Identify which cell holds the provided text, then report its (x, y) central coordinate. 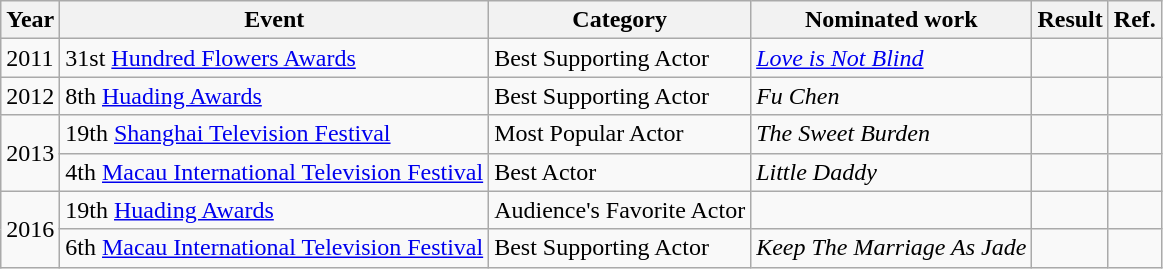
Year (30, 20)
Category (620, 20)
Most Popular Actor (620, 134)
6th Macau International Television Festival (274, 248)
Keep The Marriage As Jade (892, 248)
Nominated work (892, 20)
The Sweet Burden (892, 134)
Best Actor (620, 172)
Ref. (1134, 20)
Audience's Favorite Actor (620, 210)
4th Macau International Television Festival (274, 172)
19th Shanghai Television Festival (274, 134)
Little Daddy (892, 172)
Fu Chen (892, 96)
2013 (30, 153)
Love is Not Blind (892, 58)
2012 (30, 96)
8th Huading Awards (274, 96)
31st Hundred Flowers Awards (274, 58)
Result (1070, 20)
2016 (30, 229)
2011 (30, 58)
19th Huading Awards (274, 210)
Event (274, 20)
